Pinpoint the cell where the given text exists, returning its [x, y] midpoint coordinate. 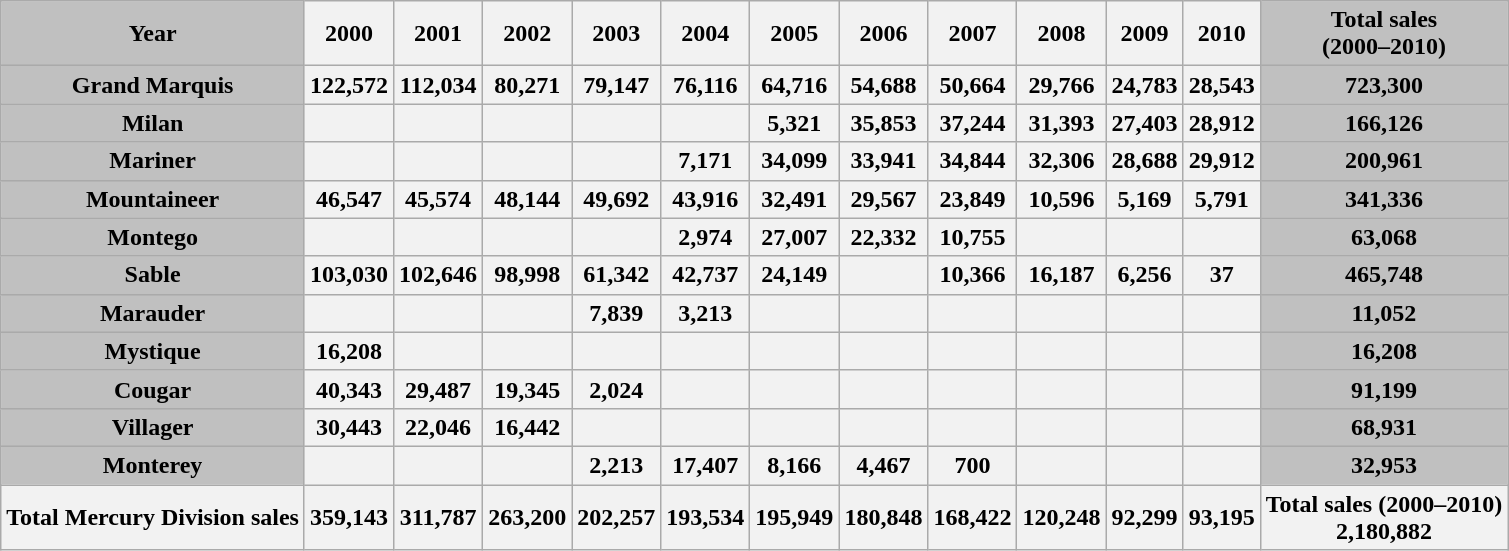
79,147 [616, 85]
723,300 [1384, 85]
50,664 [972, 85]
Villager [153, 427]
2010 [1222, 34]
2,024 [616, 389]
43,916 [706, 199]
63,068 [1384, 237]
22,332 [884, 237]
46,547 [348, 199]
168,422 [972, 516]
29,912 [1222, 161]
Mystique [153, 351]
193,534 [706, 516]
Grand Marquis [153, 85]
98,998 [528, 275]
2001 [438, 34]
Year [153, 34]
8,166 [794, 465]
200,961 [1384, 161]
2,213 [616, 465]
91,199 [1384, 389]
166,126 [1384, 123]
Marauder [153, 313]
Sable [153, 275]
7,171 [706, 161]
2005 [794, 34]
80,271 [528, 85]
76,116 [706, 85]
2009 [1144, 34]
28,912 [1222, 123]
32,953 [1384, 465]
3,213 [706, 313]
48,144 [528, 199]
Total Mercury Division sales [153, 516]
465,748 [1384, 275]
28,543 [1222, 85]
Total sales (2000–2010)2,180,882 [1384, 516]
Milan [153, 123]
2002 [528, 34]
37 [1222, 275]
93,195 [1222, 516]
16,442 [528, 427]
Mountaineer [153, 199]
5,169 [1144, 199]
5,321 [794, 123]
2003 [616, 34]
10,366 [972, 275]
37,244 [972, 123]
4,467 [884, 465]
112,034 [438, 85]
33,941 [884, 161]
61,342 [616, 275]
54,688 [884, 85]
Monterey [153, 465]
24,783 [1144, 85]
Mariner [153, 161]
195,949 [794, 516]
23,849 [972, 199]
24,149 [794, 275]
6,256 [1144, 275]
17,407 [706, 465]
Cougar [153, 389]
120,248 [1062, 516]
28,688 [1144, 161]
10,596 [1062, 199]
180,848 [884, 516]
68,931 [1384, 427]
45,574 [438, 199]
29,766 [1062, 85]
49,692 [616, 199]
31,393 [1062, 123]
40,343 [348, 389]
29,567 [884, 199]
341,336 [1384, 199]
202,257 [616, 516]
34,844 [972, 161]
27,007 [794, 237]
10,755 [972, 237]
2,974 [706, 237]
263,200 [528, 516]
7,839 [616, 313]
34,099 [794, 161]
102,646 [438, 275]
16,187 [1062, 275]
2008 [1062, 34]
19,345 [528, 389]
32,491 [794, 199]
35,853 [884, 123]
5,791 [1222, 199]
92,299 [1144, 516]
64,716 [794, 85]
359,143 [348, 516]
2004 [706, 34]
32,306 [1062, 161]
30,443 [348, 427]
27,403 [1144, 123]
700 [972, 465]
11,052 [1384, 313]
122,572 [348, 85]
103,030 [348, 275]
29,487 [438, 389]
2007 [972, 34]
311,787 [438, 516]
2000 [348, 34]
2006 [884, 34]
Montego [153, 237]
Total sales(2000–2010) [1384, 34]
42,737 [706, 275]
22,046 [438, 427]
